Provide the [x, y] coordinate of the cell's center where the given text is located.  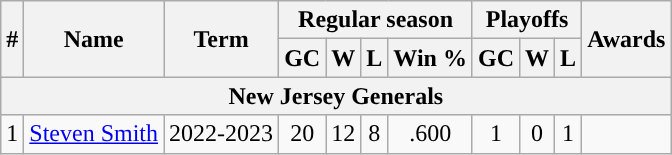
Name [94, 39]
New Jersey Generals [336, 96]
0 [538, 134]
Playoffs [526, 20]
2022-2023 [222, 134]
20 [302, 134]
12 [344, 134]
Regular season [376, 20]
Term [222, 39]
Win % [430, 58]
.600 [430, 134]
# [12, 39]
8 [374, 134]
Steven Smith [94, 134]
Awards [626, 39]
